From the cell containing the given text, extract its center point as [X, Y] coordinate. 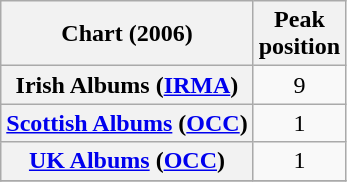
9 [299, 85]
UK Albums (OCC) [127, 161]
Chart (2006) [127, 34]
Scottish Albums (OCC) [127, 123]
Peakposition [299, 34]
Irish Albums (IRMA) [127, 85]
